Return the [x, y] coordinate for the center point of the cell that contains the specified text.  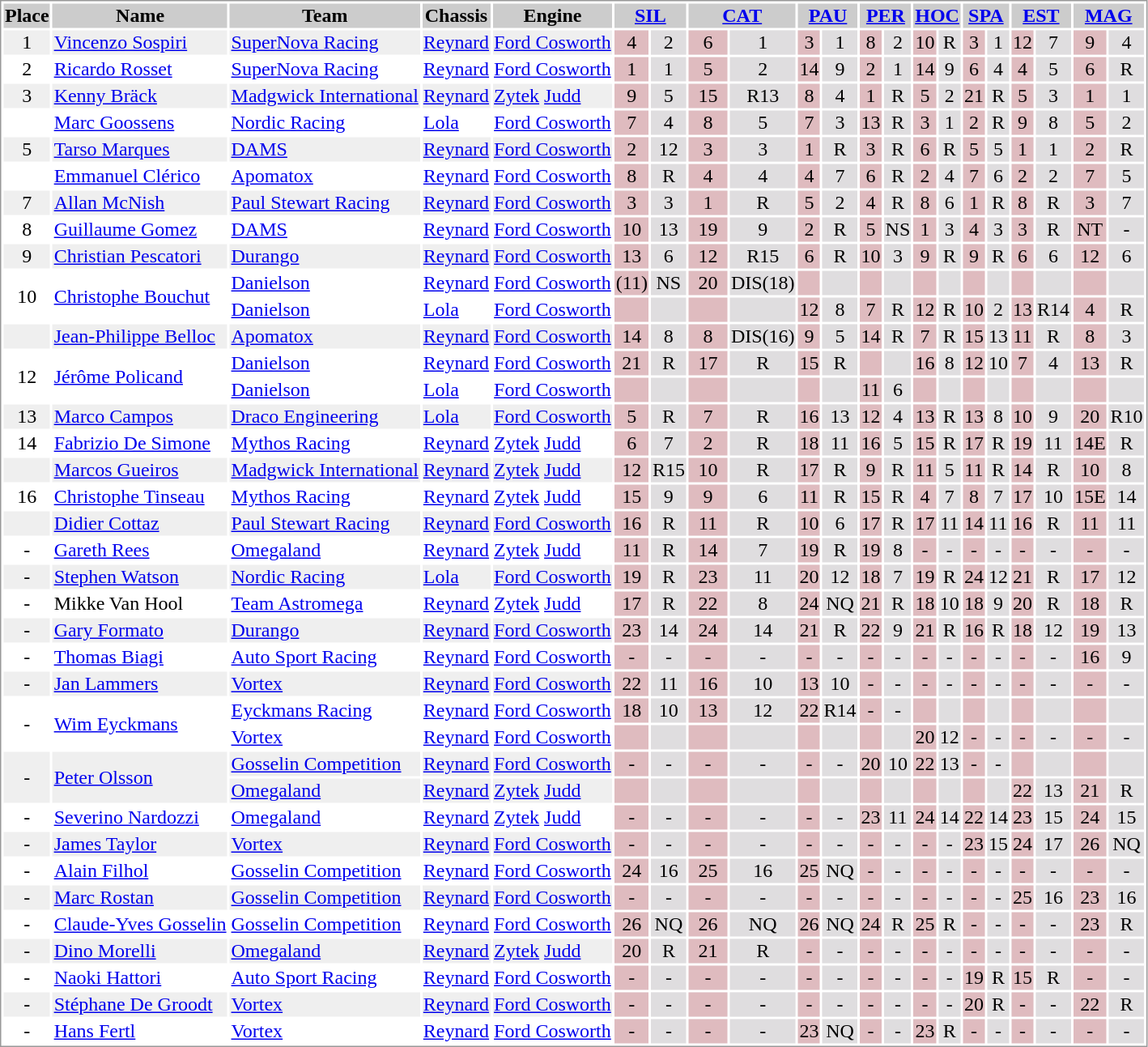
Stéphane De Groodt [140, 1005]
Claude-Yves Gosselin [140, 924]
Mikke Van Hool [140, 603]
DIS(16) [763, 336]
Place [27, 15]
Dino Morelli [140, 951]
Naoki Hattori [140, 977]
Jan Lammers [140, 684]
R13 [763, 96]
Eyckmans Racing [325, 710]
SIL [650, 15]
Allan McNish [140, 203]
Christophe Tinseau [140, 496]
R10 [1127, 417]
EST [1041, 15]
Jean-Philippe Belloc [140, 336]
Gareth Rees [140, 550]
Thomas Biagi [140, 657]
HOC [938, 15]
Hans Fertl [140, 1031]
Wim Eyckmans [140, 724]
Kenny Bräck [140, 96]
SPA [986, 15]
Name [140, 15]
PER [886, 15]
James Taylor [140, 845]
Didier Cottaz [140, 524]
15E [1090, 496]
PAU [827, 15]
CAT [742, 15]
Peter Olsson [140, 777]
Ricardo Rosset [140, 69]
Severino Nardozzi [140, 817]
Stephen Watson [140, 577]
Marc Goossens [140, 122]
Engine [553, 15]
Vincenzo Sospiri [140, 43]
Gary Formato [140, 631]
Jérôme Policand [140, 377]
Christian Pescatori [140, 257]
Fabrizio De Simone [140, 443]
DIS(18) [763, 283]
Chassis [456, 15]
NT [1090, 229]
Emmanuel Clérico [140, 176]
Alain Filhol [140, 870]
Marco Campos [140, 417]
Team [325, 15]
Draco Engineering [325, 417]
(11) [631, 283]
Marcos Gueiros [140, 470]
Guillaume Gomez [140, 229]
Tarso Marques [140, 150]
Marc Rostan [140, 898]
14E [1090, 443]
MAG [1108, 15]
Team Astromega [325, 603]
Christophe Bouchut [140, 296]
